Find where the given text appears and provide that cell's center as (x, y) coordinate. 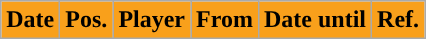
Ref. (398, 20)
Pos. (86, 20)
From (225, 20)
Date (30, 20)
Date until (314, 20)
Player (152, 20)
